Find where the given text appears and provide that cell's center as (x, y) coordinate. 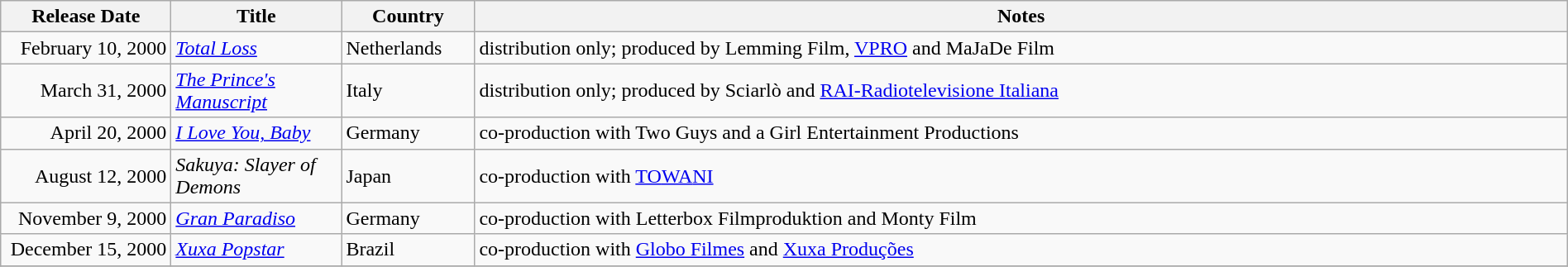
Xuxa Popstar (256, 250)
co-production with Two Guys and a Girl Entertainment Productions (1021, 133)
Total Loss (256, 48)
Gran Paradiso (256, 218)
Country (409, 17)
Release Date (86, 17)
Netherlands (409, 48)
Italy (409, 91)
distribution only; produced by Sciarlò and RAI-Radiotelevisione Italiana (1021, 91)
November 9, 2000 (86, 218)
The Prince's Manuscript (256, 91)
I Love You, Baby (256, 133)
Sakuya: Slayer of Demons (256, 175)
August 12, 2000 (86, 175)
co-production with TOWANI (1021, 175)
Notes (1021, 17)
December 15, 2000 (86, 250)
February 10, 2000 (86, 48)
March 31, 2000 (86, 91)
Japan (409, 175)
Title (256, 17)
April 20, 2000 (86, 133)
co-production with Letterbox Filmproduktion and Monty Film (1021, 218)
distribution only; produced by Lemming Film, VPRO and MaJaDe Film (1021, 48)
Brazil (409, 250)
co-production with Globo Filmes and Xuxa Produções (1021, 250)
